Pinpoint the cell where the given text exists, returning its [X, Y] midpoint coordinate. 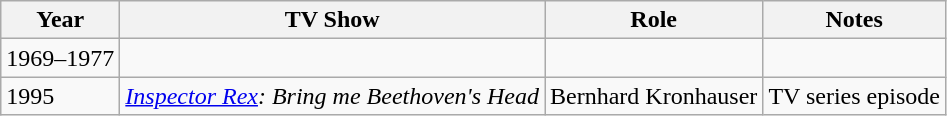
Bernhard Kronhauser [654, 96]
Notes [854, 20]
Inspector Rex: Bring me Beethoven's Head [332, 96]
1995 [60, 96]
1969–1977 [60, 58]
TV Show [332, 20]
Role [654, 20]
TV series episode [854, 96]
Year [60, 20]
